Determine the [x, y] coordinate at the center of the cell enclosing the given text.  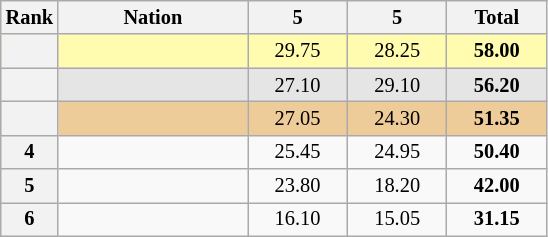
58.00 [497, 51]
6 [30, 219]
42.00 [497, 186]
27.10 [298, 85]
23.80 [298, 186]
29.75 [298, 51]
56.20 [497, 85]
24.95 [397, 152]
16.10 [298, 219]
29.10 [397, 85]
Total [497, 17]
25.45 [298, 152]
31.15 [497, 219]
51.35 [497, 118]
Rank [30, 17]
18.20 [397, 186]
4 [30, 152]
27.05 [298, 118]
50.40 [497, 152]
28.25 [397, 51]
15.05 [397, 219]
Nation [153, 17]
24.30 [397, 118]
